Scan for the cell matching the given text and deliver its (x, y) coordinate at center. 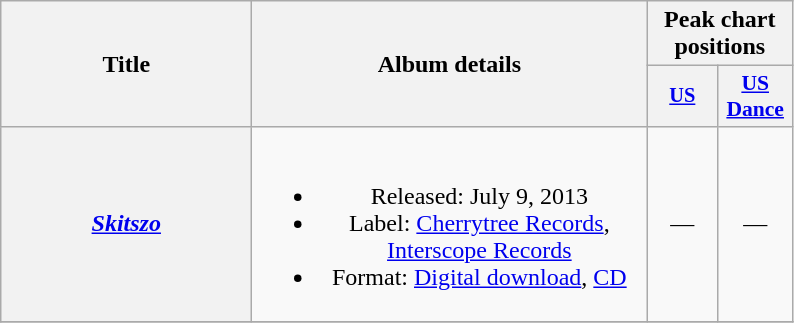
Skitszo (126, 224)
US (682, 96)
Album details (450, 64)
Title (126, 64)
US Dance (756, 96)
Released: July 9, 2013Label: Cherrytree Records, Interscope RecordsFormat: Digital download, CD (450, 224)
Peak chart positions (720, 34)
